Search for the cell housing the specified text and yield its [x, y] center coordinate. 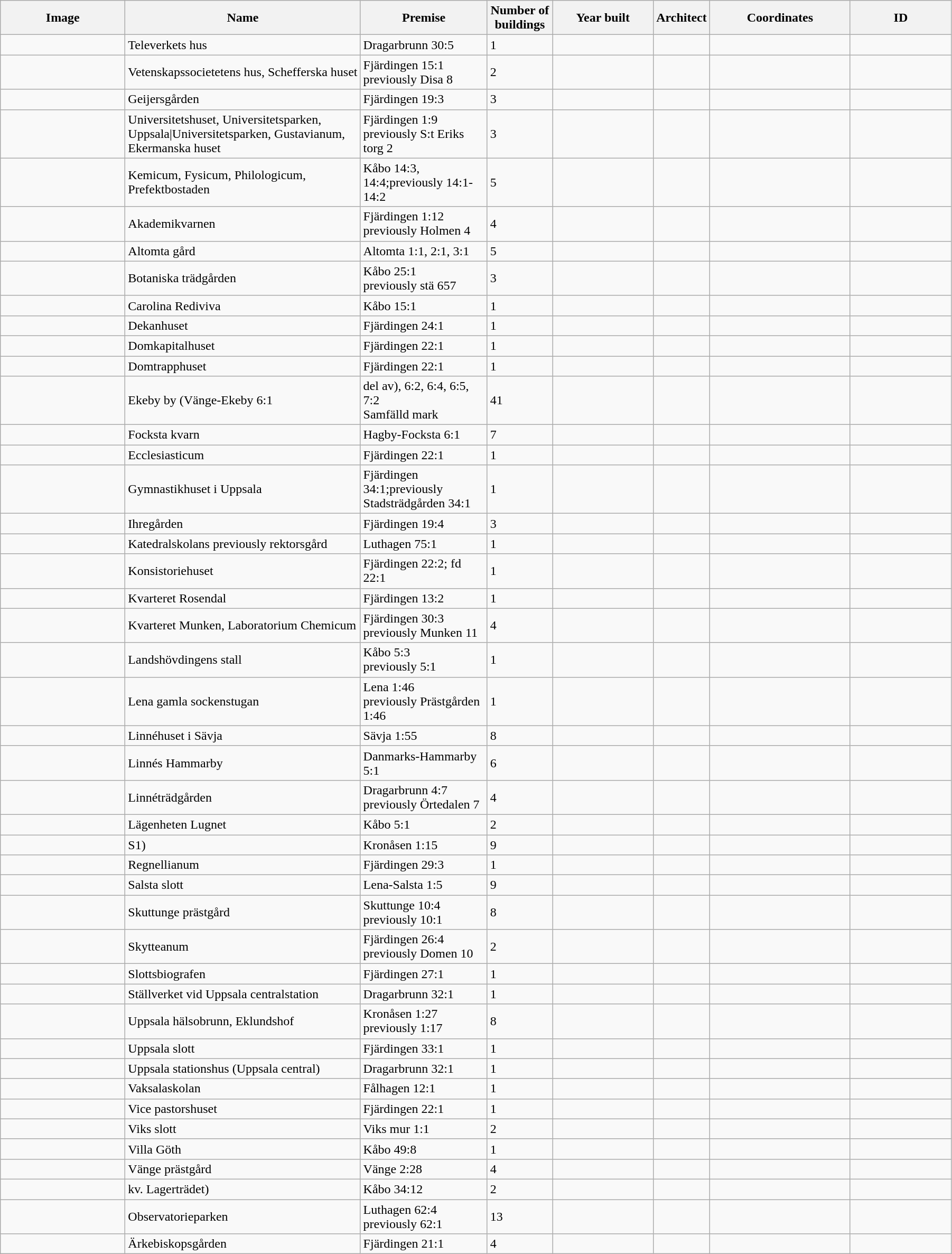
Kåbo 34:12 [424, 1189]
Uppsala hälsobrunn, Eklundshof [243, 1021]
Landshövdingens stall [243, 659]
Fjärdingen 33:1 [424, 1048]
Image [63, 18]
Gymnastikhuset i Uppsala [243, 489]
6 [520, 763]
Luthagen 75:1 [424, 544]
Number ofbuildings [520, 18]
Fjärdingen 29:3 [424, 865]
Vaksalaskolan [243, 1089]
Geijersgården [243, 99]
Fjärdingen 24:1 [424, 326]
Kvarteret Rosendal [243, 598]
kv. Lagerträdet) [243, 1189]
del av), 6:2, 6:4, 6:5, 7:2Samfälld mark [424, 401]
Hagby-Focksta 6:1 [424, 435]
Skuttunge prästgård [243, 912]
Lägenheten Lugnet [243, 824]
Kronåsen 1:27previously 1:17 [424, 1021]
Kåbo 49:8 [424, 1149]
Name [243, 18]
Fjärdingen 15:1previously Disa 8 [424, 72]
Fjärdingen 1:12previously Holmen 4 [424, 224]
Universitetshuset, Universitetsparken, Uppsala|Universitetsparken, Gustavianum, Ekermanska huset [243, 134]
Ecclesiasticum [243, 455]
Vänge 2:28 [424, 1169]
Akademikvarnen [243, 224]
Lena 1:46previously Prästgården 1:46 [424, 701]
Kåbo 5:1 [424, 824]
Lena gamla sockenstugan [243, 701]
Salsta slott [243, 885]
Domkapitalhuset [243, 346]
Vänge prästgård [243, 1169]
Fjärdingen 22:2; fd 22:1 [424, 571]
7 [520, 435]
Fjärdingen 30:3previously Munken 11 [424, 626]
Skytteanum [243, 947]
ID [900, 18]
Luthagen 62:4previously 62:1 [424, 1216]
Fjärdingen 13:2 [424, 598]
Uppsala stationshus (Uppsala central) [243, 1069]
Kåbo 14:3, 14:4;previously 14:1-14:2 [424, 182]
Kronåsen 1:15 [424, 845]
Altomta gård [243, 251]
Fjärdingen 27:1 [424, 974]
13 [520, 1216]
Focksta kvarn [243, 435]
Ärkebiskopsgården [243, 1244]
Fjärdingen 19:4 [424, 524]
Observatorieparken [243, 1216]
Fålhagen 12:1 [424, 1089]
Konsistoriehuset [243, 571]
Coordinates [780, 18]
Ekeby by (Vänge-Ekeby 6:1 [243, 401]
Sävja 1:55 [424, 736]
Altomta 1:1, 2:1, 3:1 [424, 251]
Year built [603, 18]
Dekanhuset [243, 326]
Vice pastorshuset [243, 1109]
S1) [243, 845]
Vetenskapssocietetens hus, Schefferska huset [243, 72]
Fjärdingen 1:9previously S:t Eriks torg 2 [424, 134]
Fjärdingen 34:1;previously Stadsträdgården 34:1 [424, 489]
Ihregården [243, 524]
Kvarteret Munken, Laboratorium Chemicum [243, 626]
Fjärdingen 19:3 [424, 99]
Kåbo 25:1previously stä 657 [424, 278]
Domtrapphuset [243, 366]
Ställverket vid Uppsala centralstation [243, 994]
Lena-Salsta 1:5 [424, 885]
Linnéhuset i Sävja [243, 736]
Viks mur 1:1 [424, 1129]
Dragarbrunn 30:5 [424, 45]
Televerkets hus [243, 45]
Danmarks-Hammarby 5:1 [424, 763]
41 [520, 401]
Kåbo 5:3previously 5:1 [424, 659]
Kemicum, Fysicum, Philologicum, Prefektbostaden [243, 182]
Uppsala slott [243, 1048]
Linnéträdgården [243, 797]
Fjärdingen 21:1 [424, 1244]
Regnellianum [243, 865]
Architect [682, 18]
Dragarbrunn 4:7previously Örtedalen 7 [424, 797]
Skuttunge 10:4previously 10:1 [424, 912]
Fjärdingen 26:4previously Domen 10 [424, 947]
Botaniska trädgården [243, 278]
Katedralskolans previously rektorsgård [243, 544]
Premise [424, 18]
Villa Göth [243, 1149]
Viks slott [243, 1129]
Slottsbiografen [243, 974]
Carolina Rediviva [243, 305]
Linnés Hammarby [243, 763]
Kåbo 15:1 [424, 305]
